Output the [x, y] coordinate of the center of the cell containing the given text.  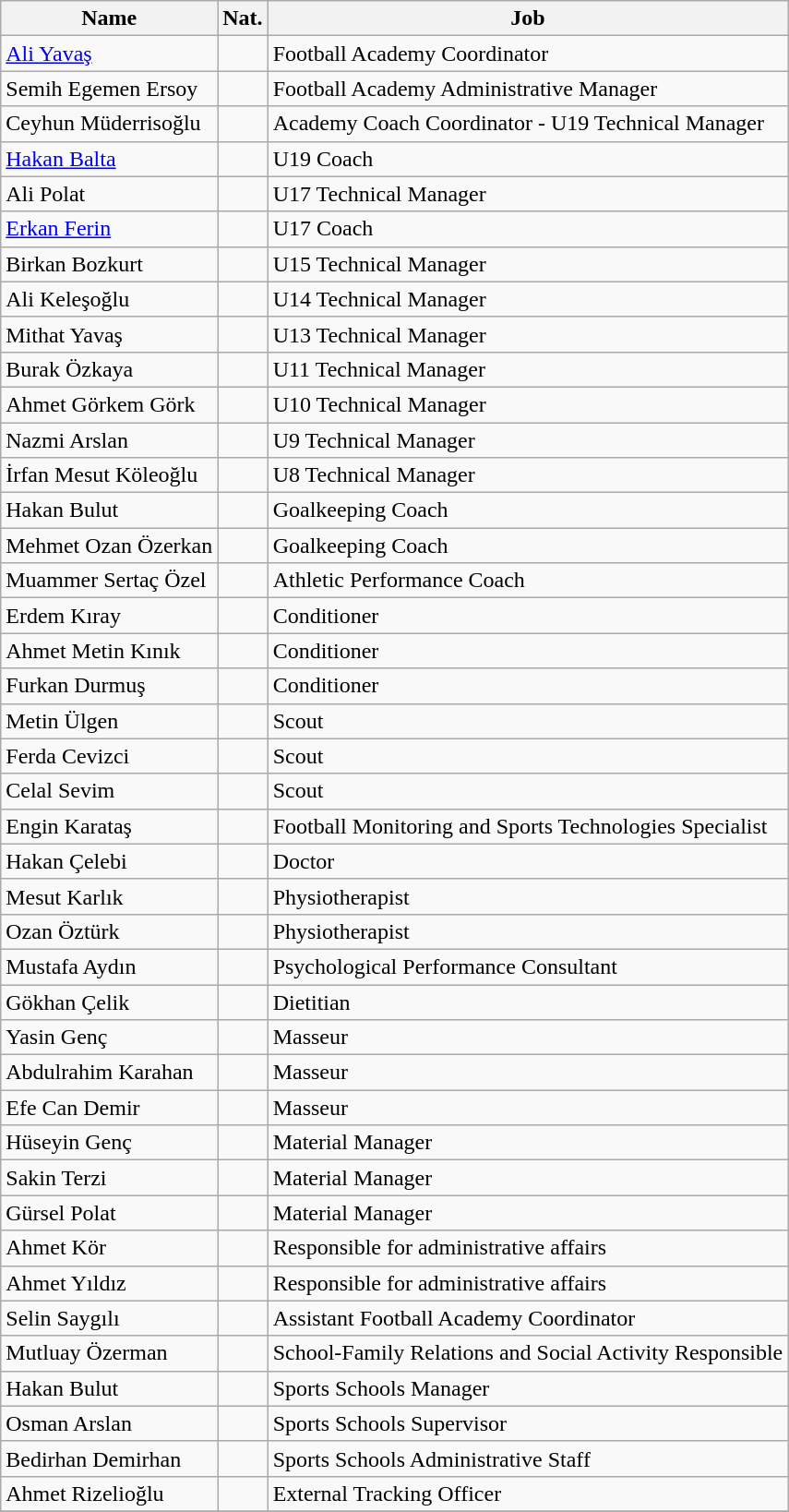
U8 Technical Manager [528, 475]
Ali Yavaş [109, 54]
Athletic Performance Coach [528, 581]
Dietitian [528, 1002]
Mehmet Ozan Özerkan [109, 546]
Ceyhun Müderrisoğlu [109, 124]
U10 Technical Manager [528, 404]
Metin Ülgen [109, 721]
Psychological Performance Consultant [528, 966]
Academy Coach Coordinator - U19 Technical Manager [528, 124]
Mustafa Aydın [109, 966]
Ahmet Metin Kınık [109, 651]
U17 Technical Manager [528, 194]
Ahmet Görkem Görk [109, 404]
Hüseyin Genç [109, 1143]
Mutluay Özerman [109, 1353]
External Tracking Officer [528, 1494]
Nat. [243, 18]
Gürsel Polat [109, 1213]
Erdem Kıray [109, 616]
Nazmi Arslan [109, 440]
Name [109, 18]
Ali Keleşoğlu [109, 299]
Ahmet Rizelioğlu [109, 1494]
Job [528, 18]
Sports Schools Manager [528, 1388]
U13 Technical Manager [528, 334]
Efe Can Demir [109, 1108]
Ali Polat [109, 194]
Sports Schools Supervisor [528, 1423]
Burak Özkaya [109, 369]
U17 Coach [528, 229]
Furkan Durmuş [109, 686]
Football Monitoring and Sports Technologies Specialist [528, 826]
Sakin Terzi [109, 1178]
Celal Sevim [109, 791]
Selin Saygılı [109, 1318]
School-Family Relations and Social Activity Responsible [528, 1353]
Hakan Çelebi [109, 861]
İrfan Mesut Köleoğlu [109, 475]
U19 Coach [528, 159]
Sports Schools Administrative Staff [528, 1458]
U14 Technical Manager [528, 299]
U11 Technical Manager [528, 369]
Ferda Cevizci [109, 756]
Mesut Karlık [109, 896]
Ahmet Yıldız [109, 1283]
U15 Technical Manager [528, 264]
U9 Technical Manager [528, 440]
Abdulrahim Karahan [109, 1073]
Semih Egemen Ersoy [109, 89]
Yasin Genç [109, 1038]
Football Academy Administrative Manager [528, 89]
Ozan Öztürk [109, 931]
Engin Karataş [109, 826]
Assistant Football Academy Coordinator [528, 1318]
Bedirhan Demirhan [109, 1458]
Hakan Balta [109, 159]
Mithat Yavaş [109, 334]
Ahmet Kör [109, 1248]
Birkan Bozkurt [109, 264]
Osman Arslan [109, 1423]
Erkan Ferin [109, 229]
Football Academy Coordinator [528, 54]
Doctor [528, 861]
Muammer Sertaç Özel [109, 581]
Gökhan Çelik [109, 1002]
